Identify which cell holds the provided text, then report its (x, y) central coordinate. 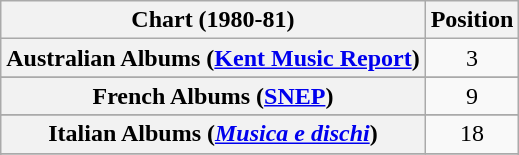
18 (472, 134)
French Albums (SNEP) (213, 96)
Australian Albums (Kent Music Report) (213, 58)
Italian Albums (Musica e dischi) (213, 134)
9 (472, 96)
Position (472, 20)
3 (472, 58)
Chart (1980-81) (213, 20)
